Output the [x, y] coordinate of the center of the cell containing the given text.  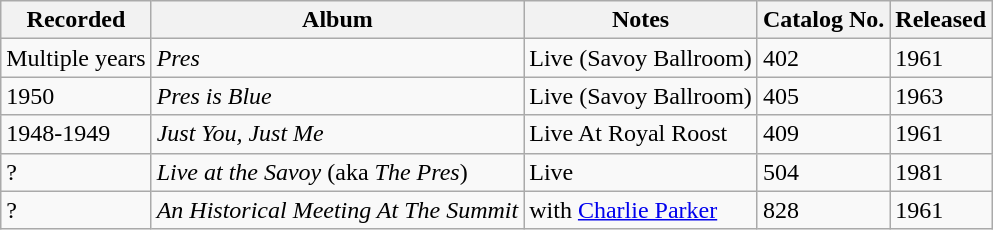
Pres [338, 58]
Notes [641, 20]
1981 [941, 172]
1950 [76, 96]
Catalog No. [823, 20]
Live At Royal Roost [641, 134]
An Historical Meeting At The Summit [338, 210]
828 [823, 210]
504 [823, 172]
Live at the Savoy (aka The Pres) [338, 172]
Released [941, 20]
1963 [941, 96]
Multiple years [76, 58]
Pres is Blue [338, 96]
Recorded [76, 20]
402 [823, 58]
Just You, Just Me [338, 134]
Album [338, 20]
Live [641, 172]
with Charlie Parker [641, 210]
405 [823, 96]
1948-1949 [76, 134]
409 [823, 134]
